Identify which cell holds the provided text, then report its (X, Y) central coordinate. 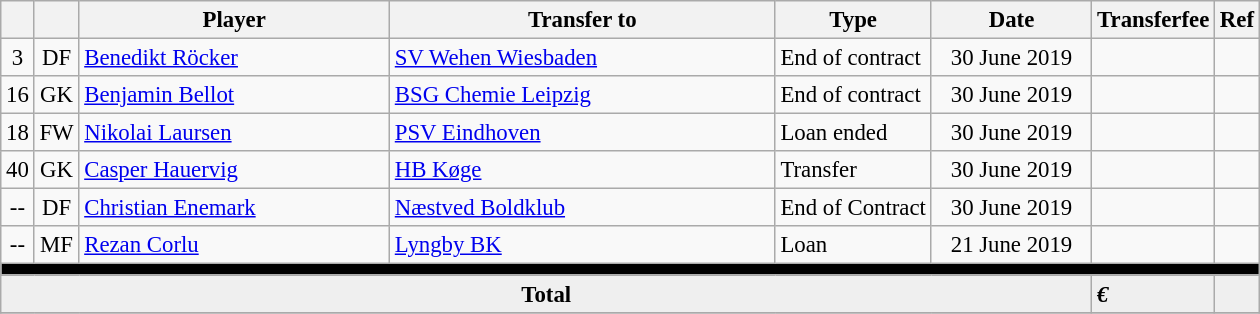
Total (546, 294)
Rezan Corlu (234, 245)
SV Wehen Wiesbaden (582, 58)
18 (18, 133)
Transfer (853, 170)
21 June 2019 (1012, 245)
MF (56, 245)
Date (1012, 20)
40 (18, 170)
Benedikt Röcker (234, 58)
Loan ended (853, 133)
Christian Enemark (234, 208)
Transfer to (582, 20)
Nikolai Laursen (234, 133)
Casper Hauervig (234, 170)
Næstved Boldklub (582, 208)
Benjamin Bellot (234, 95)
16 (18, 95)
3 (18, 58)
PSV Eindhoven (582, 133)
Transferfee (1154, 20)
BSG Chemie Leipzig (582, 95)
Lyngby BK (582, 245)
€ (1154, 294)
Loan (853, 245)
FW (56, 133)
Type (853, 20)
Player (234, 20)
Ref (1238, 20)
End of Contract (853, 208)
HB Køge (582, 170)
